Find where the given text appears and provide that cell's center as [X, Y] coordinate. 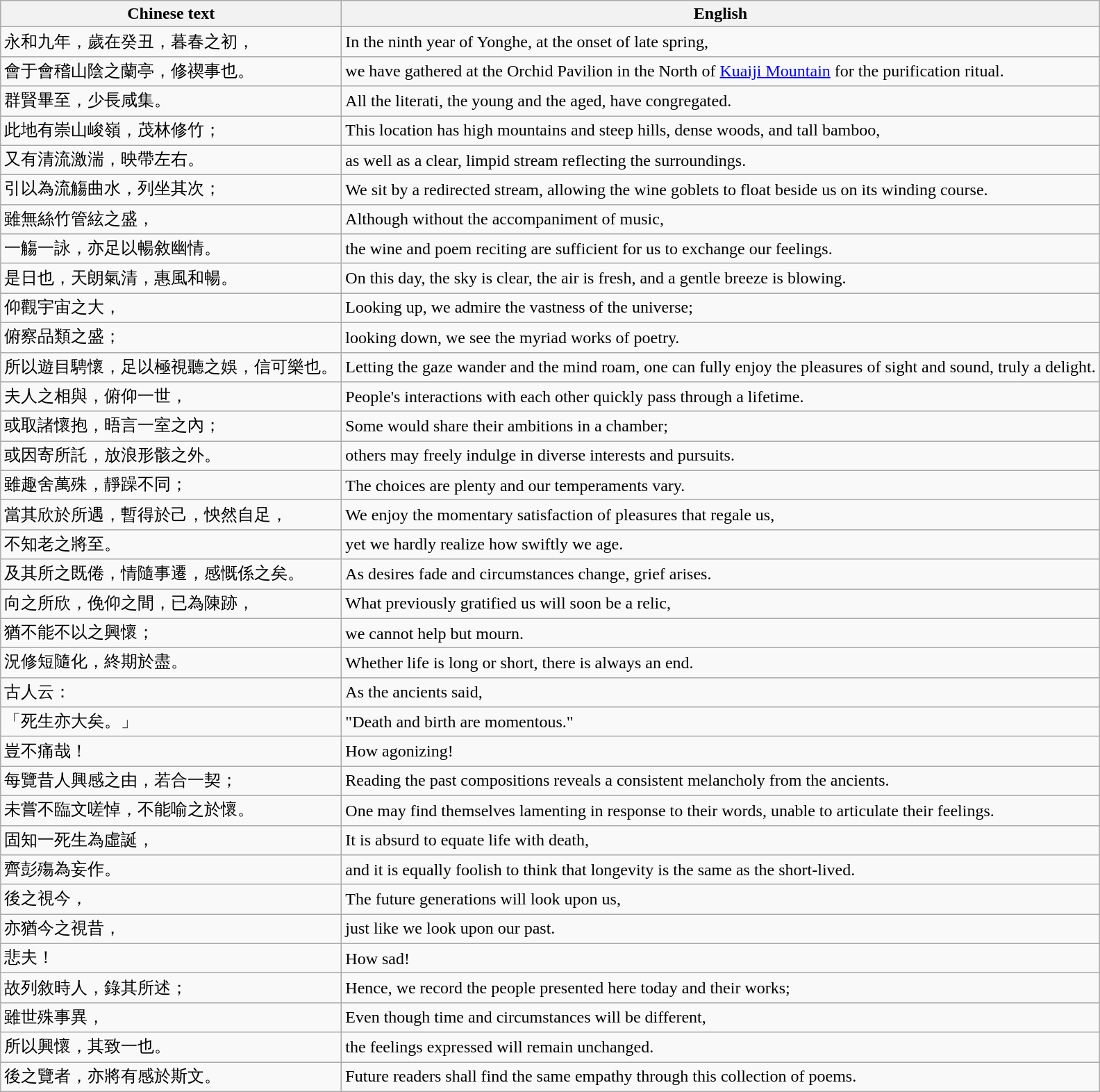
群賢畢至，少長咸集。 [171, 101]
Some would share their ambitions in a chamber; [721, 427]
引以為流觴曲水，列坐其次； [171, 190]
未嘗不臨文嗟悼，不能喻之於懷。 [171, 810]
Letting the gaze wander and the mind roam, one can fully enjoy the pleasures of sight and sound, truly a delight. [721, 367]
雖世殊事異， [171, 1017]
Whether life is long or short, there is always an end. [721, 663]
一觴一詠，亦足以暢敘幽情。 [171, 249]
古人云： [171, 692]
People's interactions with each other quickly pass through a lifetime. [721, 397]
及其所之既倦，情隨事遷，感慨係之矣。 [171, 574]
and it is equally foolish to think that longevity is the same as the short-lived. [721, 870]
又有清流激湍，映帶左右。 [171, 160]
It is absurd to equate life with death, [721, 841]
永和九年，歲在癸丑，暮春之初， [171, 42]
We enjoy the momentary satisfaction of pleasures that regale us, [721, 515]
會于會稽山陰之蘭亭，修禊事也。 [171, 71]
雖無絲竹管絃之盛， [171, 220]
English [721, 14]
"Death and birth are momentous." [721, 722]
悲夫！ [171, 959]
On this day, the sky is clear, the air is fresh, and a gentle breeze is blowing. [721, 278]
「死生亦大矣。」 [171, 722]
猶不能不以之興懷； [171, 634]
we have gathered at the Orchid Pavilion in the North of Kuaiji Mountain for the purification ritual. [721, 71]
Looking up, we admire the vastness of the universe; [721, 308]
looking down, we see the myriad works of poetry. [721, 338]
當其欣於所遇，暫得於己，怏然自足， [171, 515]
此地有崇山峻嶺，茂林修竹； [171, 131]
yet we hardly realize how swiftly we age. [721, 545]
固知一死生為虛誕， [171, 841]
或取諸懷抱，晤言一室之內； [171, 427]
不知老之將至。 [171, 545]
we cannot help but mourn. [721, 634]
Future readers shall find the same empathy through this collection of poems. [721, 1077]
Even though time and circumstances will be different, [721, 1017]
Hence, we record the people presented here today and their works; [721, 988]
How agonizing! [721, 752]
As desires fade and circumstances change, grief arises. [721, 574]
How sad! [721, 959]
況修短隨化，終期於盡。 [171, 663]
齊彭殤為妄作。 [171, 870]
One may find themselves lamenting in response to their words, unable to articulate their feelings. [721, 810]
As the ancients said, [721, 692]
This location has high mountains and steep hills, dense woods, and tall bamboo, [721, 131]
Chinese text [171, 14]
亦猶今之視昔， [171, 929]
the feelings expressed will remain unchanged. [721, 1048]
故列敘時人，錄其所述； [171, 988]
後之覽者，亦將有感於斯文。 [171, 1077]
What previously gratified us will soon be a relic, [721, 604]
雖趣舍萬殊，靜躁不同； [171, 485]
是日也，天朗氣清，惠風和暢。 [171, 278]
俯察品類之盛； [171, 338]
豈不痛哉！ [171, 752]
just like we look upon our past. [721, 929]
每覽昔人興感之由，若合一契； [171, 781]
或因寄所託，放浪形骸之外。 [171, 456]
All the literati, the young and the aged, have congregated. [721, 101]
Although without the accompaniment of music, [721, 220]
as well as a clear, limpid stream reflecting the surroundings. [721, 160]
The choices are plenty and our temperaments vary. [721, 485]
others may freely indulge in diverse interests and pursuits. [721, 456]
後之視今， [171, 899]
Reading the past compositions reveals a consistent melancholy from the ancients. [721, 781]
仰觀宇宙之大， [171, 308]
所以遊目騁懷，足以極視聽之娛，信可樂也。 [171, 367]
向之所欣，俛仰之間，已為陳跡， [171, 604]
The future generations will look upon us, [721, 899]
We sit by a redirected stream, allowing the wine goblets to float beside us on its winding course. [721, 190]
In the ninth year of Yonghe, at the onset of late spring, [721, 42]
夫人之相與，俯仰一世， [171, 397]
the wine and poem reciting are sufficient for us to exchange our feelings. [721, 249]
所以興懷，其致一也。 [171, 1048]
